Provide the [x, y] coordinate of the cell's center where the given text is located.  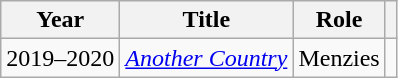
2019–2020 [60, 58]
Title [206, 20]
Menzies [339, 58]
Another Country [206, 58]
Role [339, 20]
Year [60, 20]
